Scan for the cell matching the given text and deliver its [X, Y] coordinate at center. 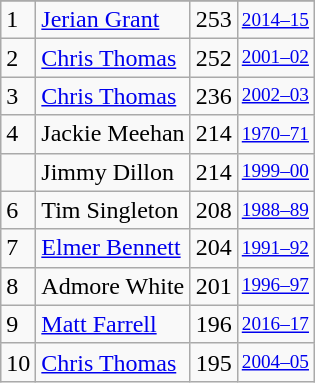
2014–15 [275, 20]
2016–17 [275, 324]
1988–89 [275, 210]
1996–97 [275, 286]
2004–05 [275, 362]
4 [18, 134]
1 [18, 20]
208 [214, 210]
236 [214, 96]
Admore White [113, 286]
9 [18, 324]
196 [214, 324]
252 [214, 58]
6 [18, 210]
Tim Singleton [113, 210]
201 [214, 286]
204 [214, 248]
1970–71 [275, 134]
Elmer Bennett [113, 248]
2 [18, 58]
Matt Farrell [113, 324]
1999–00 [275, 172]
195 [214, 362]
Jerian Grant [113, 20]
1991–92 [275, 248]
10 [18, 362]
2001–02 [275, 58]
Jackie Meehan [113, 134]
Jimmy Dillon [113, 172]
2002–03 [275, 96]
3 [18, 96]
8 [18, 286]
7 [18, 248]
253 [214, 20]
